Return the [X, Y] coordinate for the center point of the cell that contains the specified text.  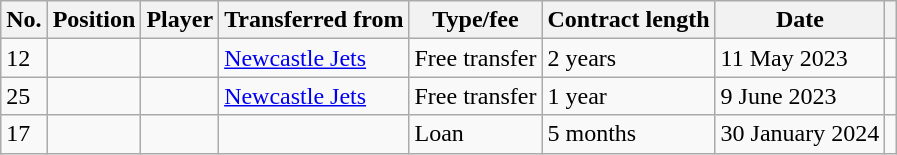
1 year [628, 96]
12 [24, 58]
Type/fee [476, 20]
25 [24, 96]
No. [24, 20]
30 January 2024 [800, 134]
Transferred from [314, 20]
Contract length [628, 20]
2 years [628, 58]
Position [94, 20]
9 June 2023 [800, 96]
Date [800, 20]
Player [180, 20]
Loan [476, 134]
5 months [628, 134]
17 [24, 134]
11 May 2023 [800, 58]
